Scan for the cell matching the given text and deliver its (X, Y) coordinate at center. 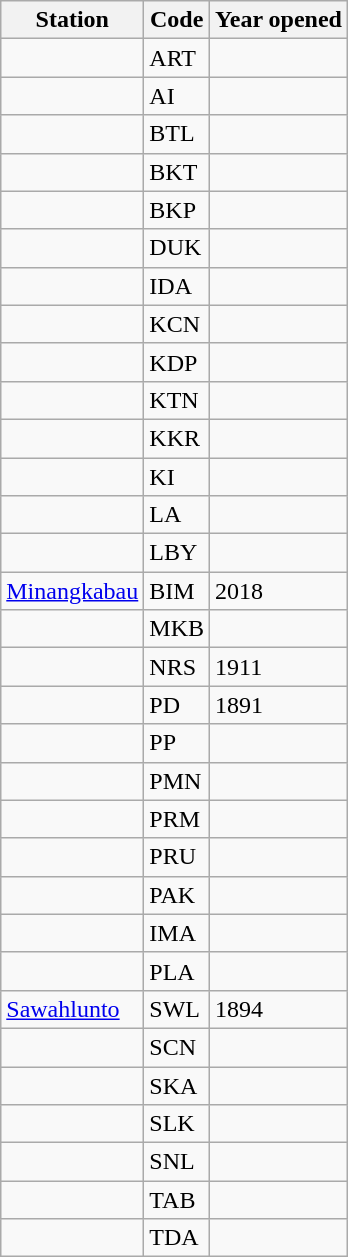
LA (177, 515)
TDA (177, 1238)
PD (177, 705)
1894 (279, 1009)
SCN (177, 1047)
PRM (177, 819)
ART (177, 58)
NRS (177, 667)
KKR (177, 438)
MKB (177, 629)
SNL (177, 1162)
PLA (177, 971)
Code (177, 20)
Year opened (279, 20)
SLK (177, 1124)
KI (177, 477)
Sawahlunto (72, 1009)
BIM (177, 591)
SWL (177, 1009)
PAK (177, 895)
AI (177, 96)
BKP (177, 210)
KCN (177, 324)
KTN (177, 400)
LBY (177, 553)
TAB (177, 1200)
BTL (177, 134)
KDP (177, 362)
1911 (279, 667)
SKA (177, 1085)
IDA (177, 286)
PMN (177, 781)
PRU (177, 857)
Minangkabau (72, 591)
Station (72, 20)
PP (177, 743)
DUK (177, 248)
1891 (279, 705)
2018 (279, 591)
BKT (177, 172)
IMA (177, 933)
